Find where the given text appears and provide that cell's center as [x, y] coordinate. 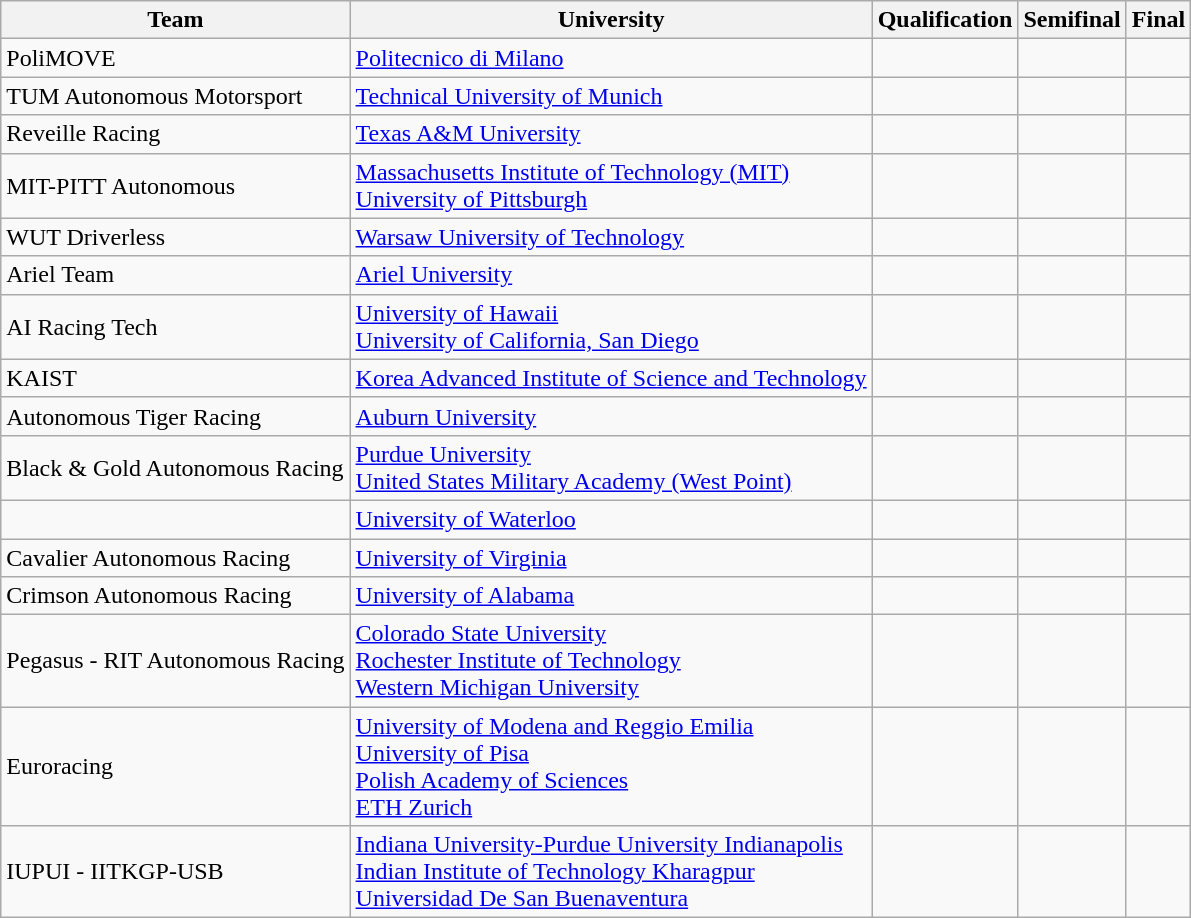
MIT-PITT Autonomous [176, 186]
TUM Autonomous Motorsport [176, 96]
University [611, 20]
Semifinal [1072, 20]
Crimson Autonomous Racing [176, 596]
Colorado State University Rochester Institute of Technology Western Michigan University [611, 661]
Technical University of Munich [611, 96]
Reveille Racing [176, 134]
Texas A&M University [611, 134]
AI Racing Tech [176, 326]
University of Waterloo [611, 519]
WUT Driverless [176, 237]
University of Alabama [611, 596]
Auburn University [611, 416]
Euroracing [176, 766]
Politecnico di Milano [611, 58]
Pegasus - RIT Autonomous Racing [176, 661]
University of Modena and Reggio Emilia University of Pisa Polish Academy of Sciences ETH Zurich [611, 766]
Team [176, 20]
Indiana University-Purdue University Indianapolis Indian Institute of Technology Kharagpur Universidad De San Buenaventura [611, 872]
Autonomous Tiger Racing [176, 416]
Final [1158, 20]
Korea Advanced Institute of Science and Technology [611, 378]
Purdue University United States Military Academy (West Point) [611, 468]
PoliMOVE [176, 58]
Cavalier Autonomous Racing [176, 557]
IUPUI - IITKGP-USB [176, 872]
University of Virginia [611, 557]
KAIST [176, 378]
Warsaw University of Technology [611, 237]
Ariel Team [176, 275]
Black & Gold Autonomous Racing [176, 468]
Ariel University [611, 275]
University of Hawaii University of California, San Diego [611, 326]
Qualification [945, 20]
Massachusetts Institute of Technology (MIT) University of Pittsburgh [611, 186]
